Detect which cell encompasses the target text, then output its [X, Y] center coordinate. 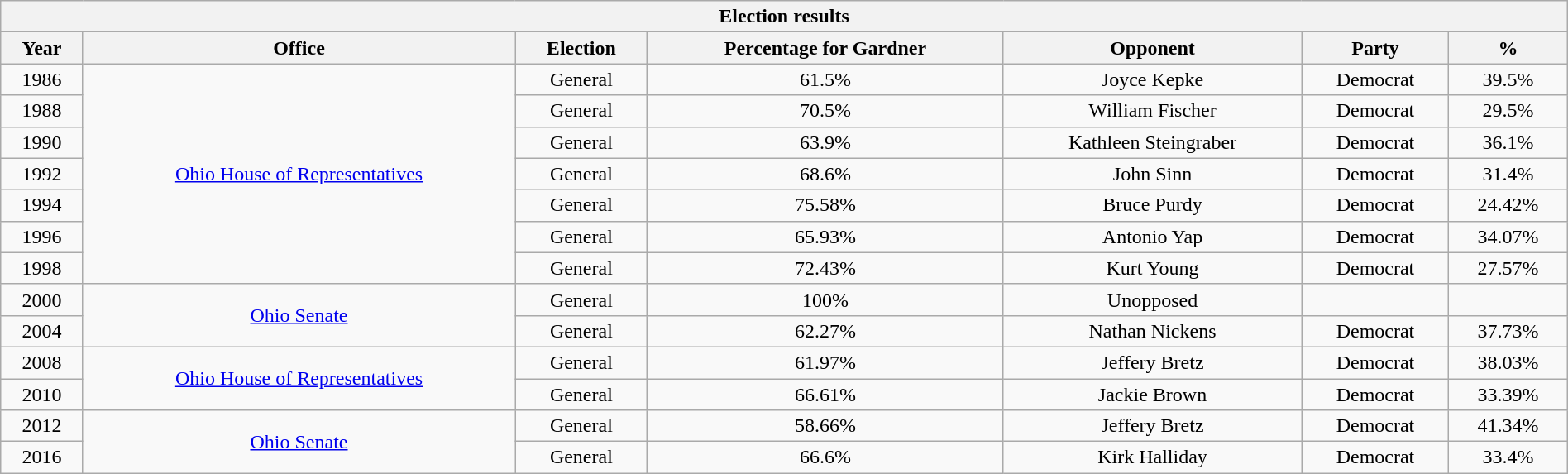
2008 [41, 362]
Kurt Young [1153, 268]
Nathan Nickens [1153, 331]
36.1% [1508, 142]
34.07% [1508, 237]
2012 [41, 426]
1998 [41, 268]
1990 [41, 142]
61.97% [825, 362]
63.9% [825, 142]
29.5% [1508, 111]
1986 [41, 79]
Office [299, 48]
2016 [41, 457]
William Fischer [1153, 111]
39.5% [1508, 79]
27.57% [1508, 268]
70.5% [825, 111]
62.27% [825, 331]
100% [825, 299]
Opponent [1153, 48]
66.6% [825, 457]
33.39% [1508, 395]
72.43% [825, 268]
65.93% [825, 237]
John Sinn [1153, 174]
Election results [784, 17]
1996 [41, 237]
31.4% [1508, 174]
33.4% [1508, 457]
Kathleen Steingraber [1153, 142]
38.03% [1508, 362]
61.5% [825, 79]
Party [1375, 48]
68.6% [825, 174]
1992 [41, 174]
Year [41, 48]
Bruce Purdy [1153, 205]
Joyce Kepke [1153, 79]
66.61% [825, 395]
75.58% [825, 205]
2000 [41, 299]
2010 [41, 395]
Unopposed [1153, 299]
% [1508, 48]
41.34% [1508, 426]
1994 [41, 205]
24.42% [1508, 205]
2004 [41, 331]
Jackie Brown [1153, 395]
Kirk Halliday [1153, 457]
37.73% [1508, 331]
1988 [41, 111]
Percentage for Gardner [825, 48]
58.66% [825, 426]
Antonio Yap [1153, 237]
Election [581, 48]
